Capture the cell that displays the provided text and extract its (x, y) central coordinate. 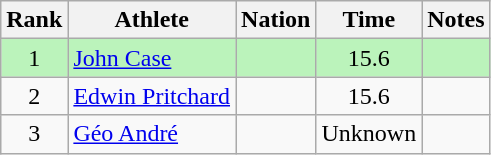
2 (34, 96)
Notes (456, 20)
1 (34, 58)
Géo André (152, 134)
John Case (152, 58)
Nation (276, 20)
Unknown (369, 134)
Time (369, 20)
Edwin Pritchard (152, 96)
3 (34, 134)
Rank (34, 20)
Athlete (152, 20)
